From the cell containing the given text, extract its center point as [x, y] coordinate. 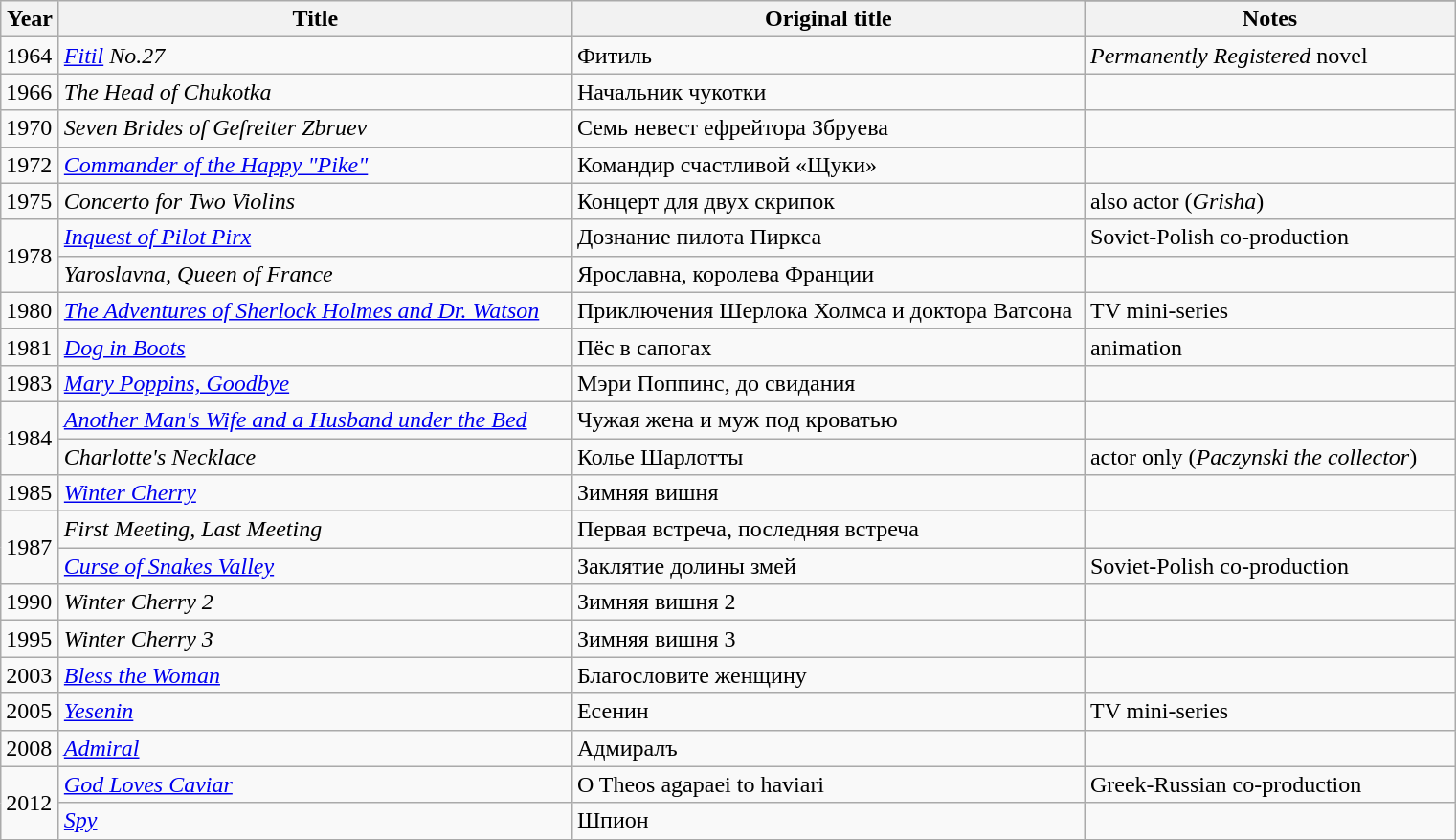
Зимняя вишня [828, 493]
Зимняя вишня 2 [828, 602]
Yesenin [315, 712]
Concerto for Two Violins [315, 201]
Зимняя вишня 3 [828, 639]
1984 [31, 438]
Winter Cherry [315, 493]
Адмиралъ [828, 748]
Bless the Woman [315, 675]
Spy [315, 821]
Yaroslavna, Queen of France [315, 274]
Приключения Шерлока Холмса и доктора Ватсона [828, 310]
Seven Brides of Gefreiter Zbruev [315, 128]
1981 [31, 347]
Концерт для двух скрипок [828, 201]
Ярославна, королева Франции [828, 274]
1990 [31, 602]
1966 [31, 92]
1995 [31, 639]
Мэри Поппинс, до свидания [828, 383]
2005 [31, 712]
also actor (Grisha) [1269, 201]
Charlotte's Necklace [315, 457]
Заклятие долины змей [828, 566]
Семь невест ефрейтора Збруева [828, 128]
Командир счастливой «Щуки» [828, 165]
Notes [1269, 19]
1972 [31, 165]
1980 [31, 310]
1983 [31, 383]
1975 [31, 201]
1987 [31, 548]
Mary Poppins, Goodbye [315, 383]
Колье Шарлотты [828, 457]
animation [1269, 347]
Admiral [315, 748]
Фитиль [828, 56]
Чужая жена и муж под кроватью [828, 420]
2003 [31, 675]
Есенин [828, 712]
Dog in Boots [315, 347]
Шпион [828, 821]
Winter Cherry 3 [315, 639]
Начальник чукотки [828, 92]
Another Man's Wife and a Husband under the Bed [315, 420]
First Meeting, Last Meeting [315, 530]
actor only (Paczynski the collector) [1269, 457]
Благословите женщину [828, 675]
Curse of Snakes Valley [315, 566]
Fitil No.27 [315, 56]
Дознание пилота Пиркса [828, 238]
Пёс в сапогах [828, 347]
1964 [31, 56]
Первая встреча, последняя встреча [828, 530]
Year [31, 19]
Permanently Registered novel [1269, 56]
Title [315, 19]
God Loves Caviar [315, 784]
1970 [31, 128]
2012 [31, 803]
Original title [828, 19]
The Head of Chukotka [315, 92]
O Theos agapaei to haviari [828, 784]
Winter Cherry 2 [315, 602]
Commander of the Happy "Pike" [315, 165]
1978 [31, 256]
Greek-Russian co-production [1269, 784]
2008 [31, 748]
1985 [31, 493]
Inquest of Pilot Pirx [315, 238]
The Adventures of Sherlock Holmes and Dr. Watson [315, 310]
